Detect which cell encompasses the target text, then output its [x, y] center coordinate. 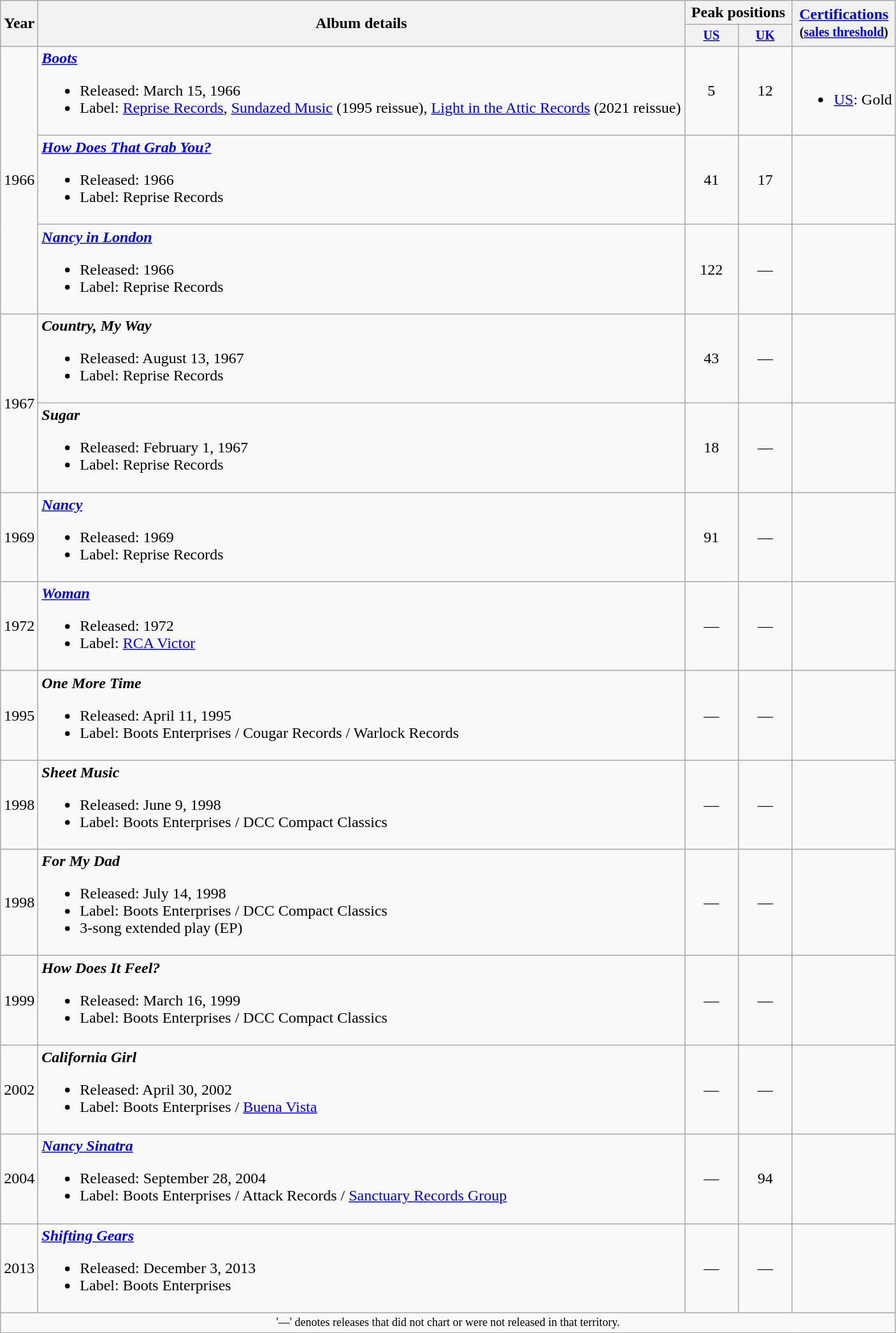
US: Gold [844, 90]
2002 [19, 1090]
122 [711, 269]
How Does That Grab You?Released: 1966Label: Reprise Records [361, 180]
SugarReleased: February 1, 1967Label: Reprise Records [361, 448]
For My DadReleased: July 14, 1998Label: Boots Enterprises / DCC Compact Classics3-song extended play (EP) [361, 902]
Shifting GearsReleased: December 3, 2013Label: Boots Enterprises [361, 1268]
California GirlReleased: April 30, 2002Label: Boots Enterprises / Buena Vista [361, 1090]
1972 [19, 626]
How Does It Feel?Released: March 16, 1999Label: Boots Enterprises / DCC Compact Classics [361, 1000]
NancyReleased: 1969Label: Reprise Records [361, 537]
Album details [361, 24]
Nancy SinatraReleased: September 28, 2004Label: Boots Enterprises / Attack Records / Sanctuary Records Group [361, 1179]
5 [711, 90]
17 [765, 180]
'—' denotes releases that did not chart or were not released in that territory. [449, 1323]
43 [711, 358]
18 [711, 448]
1967 [19, 403]
Year [19, 24]
US [711, 36]
41 [711, 180]
2013 [19, 1268]
Peak positions [738, 13]
1969 [19, 537]
12 [765, 90]
Sheet MusicReleased: June 9, 1998Label: Boots Enterprises / DCC Compact Classics [361, 805]
94 [765, 1179]
Country, My WayReleased: August 13, 1967Label: Reprise Records [361, 358]
Nancy in LondonReleased: 1966Label: Reprise Records [361, 269]
BootsReleased: March 15, 1966Label: Reprise Records, Sundazed Music (1995 reissue), Light in the Attic Records (2021 reissue) [361, 90]
1999 [19, 1000]
Certifications(sales threshold) [844, 24]
91 [711, 537]
2004 [19, 1179]
UK [765, 36]
WomanReleased: 1972Label: RCA Victor [361, 626]
One More TimeReleased: April 11, 1995Label: Boots Enterprises / Cougar Records / Warlock Records [361, 716]
1966 [19, 180]
1995 [19, 716]
